Capture the cell that displays the provided text and extract its [x, y] central coordinate. 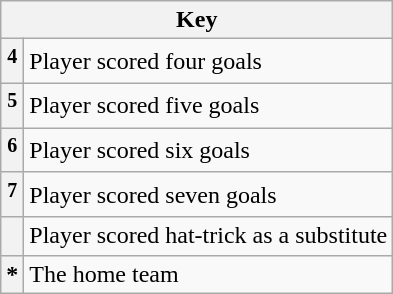
Player scored six goals [208, 150]
The home team [208, 274]
7 [12, 194]
Player scored five goals [208, 106]
Player scored four goals [208, 62]
6 [12, 150]
4 [12, 62]
Player scored seven goals [208, 194]
Player scored hat-trick as a substitute [208, 236]
Key [197, 20]
5 [12, 106]
* [12, 274]
